Return the [x, y] coordinate for the center point of the cell that contains the specified text.  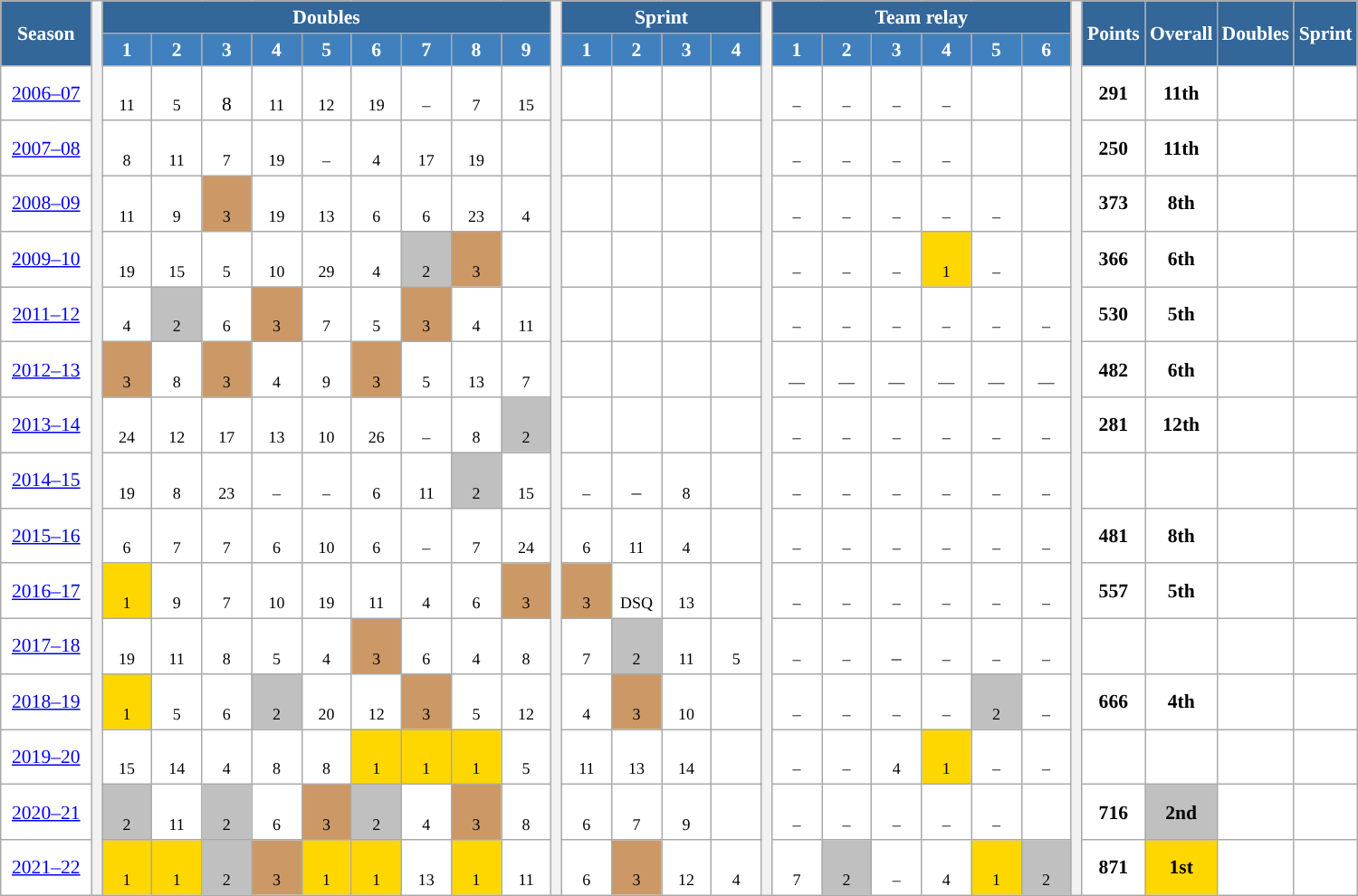
2020–21 [46, 813]
4th [1181, 702]
Overall [1181, 33]
291 [1114, 92]
2011–12 [46, 315]
2021–22 [46, 867]
2008–09 [46, 205]
373 [1114, 205]
2007–08 [46, 148]
530 [1114, 315]
281 [1114, 425]
2006–07 [46, 92]
Points [1114, 33]
20 [326, 702]
DSQ [636, 592]
12th [1181, 425]
482 [1114, 369]
29 [326, 259]
26 [377, 425]
666 [1114, 702]
2012–13 [46, 369]
2014–15 [46, 480]
716 [1114, 813]
481 [1114, 536]
2017–18 [46, 646]
2009–10 [46, 259]
2015–16 [46, 536]
Season [46, 33]
2019–20 [46, 757]
250 [1114, 148]
2013–14 [46, 425]
366 [1114, 259]
2016–17 [46, 592]
2018–19 [46, 702]
2nd [1181, 813]
557 [1114, 592]
871 [1114, 867]
Team relay [922, 17]
1st [1181, 867]
